Locate the cell with the specified text and output its [x, y] center coordinate. 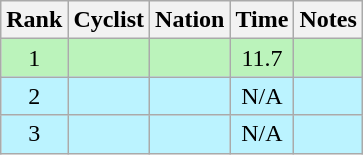
2 [34, 96]
Rank [34, 20]
Nation [190, 20]
Notes [328, 20]
Time [262, 20]
Cyclist [109, 20]
11.7 [262, 58]
1 [34, 58]
3 [34, 134]
